Identify which cell holds the provided text, then report its (X, Y) central coordinate. 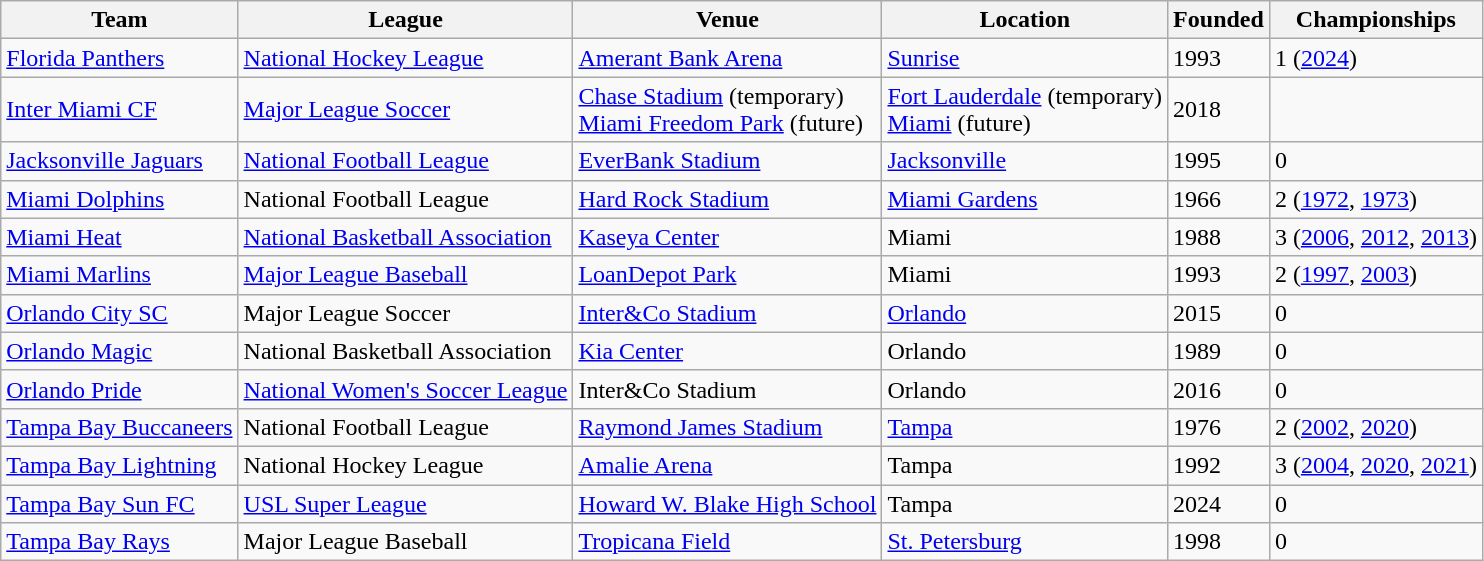
Kaseya Center (728, 237)
1976 (1219, 427)
Orlando City SC (120, 313)
2018 (1219, 110)
2015 (1219, 313)
Raymond James Stadium (728, 427)
Miami Gardens (1025, 199)
2 (1972, 1973) (1376, 199)
Florida Panthers (120, 58)
1988 (1219, 237)
Jacksonville (1025, 161)
Kia Center (728, 351)
Tampa Bay Sun FC (120, 503)
Fort Lauderdale (temporary)Miami (future) (1025, 110)
1989 (1219, 351)
St. Petersburg (1025, 542)
Miami Dolphins (120, 199)
Jacksonville Jaguars (120, 161)
Sunrise (1025, 58)
Inter Miami CF (120, 110)
Howard W. Blake High School (728, 503)
USL Super League (406, 503)
2024 (1219, 503)
Hard Rock Stadium (728, 199)
2016 (1219, 389)
Orlando Magic (120, 351)
National Women's Soccer League (406, 389)
3 (2004, 2020, 2021) (1376, 465)
Team (120, 20)
EverBank Stadium (728, 161)
Chase Stadium (temporary)Miami Freedom Park (future) (728, 110)
2 (2002, 2020) (1376, 427)
1 (2024) (1376, 58)
Orlando Pride (120, 389)
1966 (1219, 199)
Amalie Arena (728, 465)
1995 (1219, 161)
1992 (1219, 465)
3 (2006, 2012, 2013) (1376, 237)
League (406, 20)
Championships (1376, 20)
Founded (1219, 20)
Tropicana Field (728, 542)
Tampa Bay Rays (120, 542)
Venue (728, 20)
Tampa Bay Buccaneers (120, 427)
LoanDepot Park (728, 275)
1998 (1219, 542)
Amerant Bank Arena (728, 58)
Location (1025, 20)
Miami Heat (120, 237)
2 (1997, 2003) (1376, 275)
Tampa Bay Lightning (120, 465)
Miami Marlins (120, 275)
